Identify which cell holds the provided text, then report its (x, y) central coordinate. 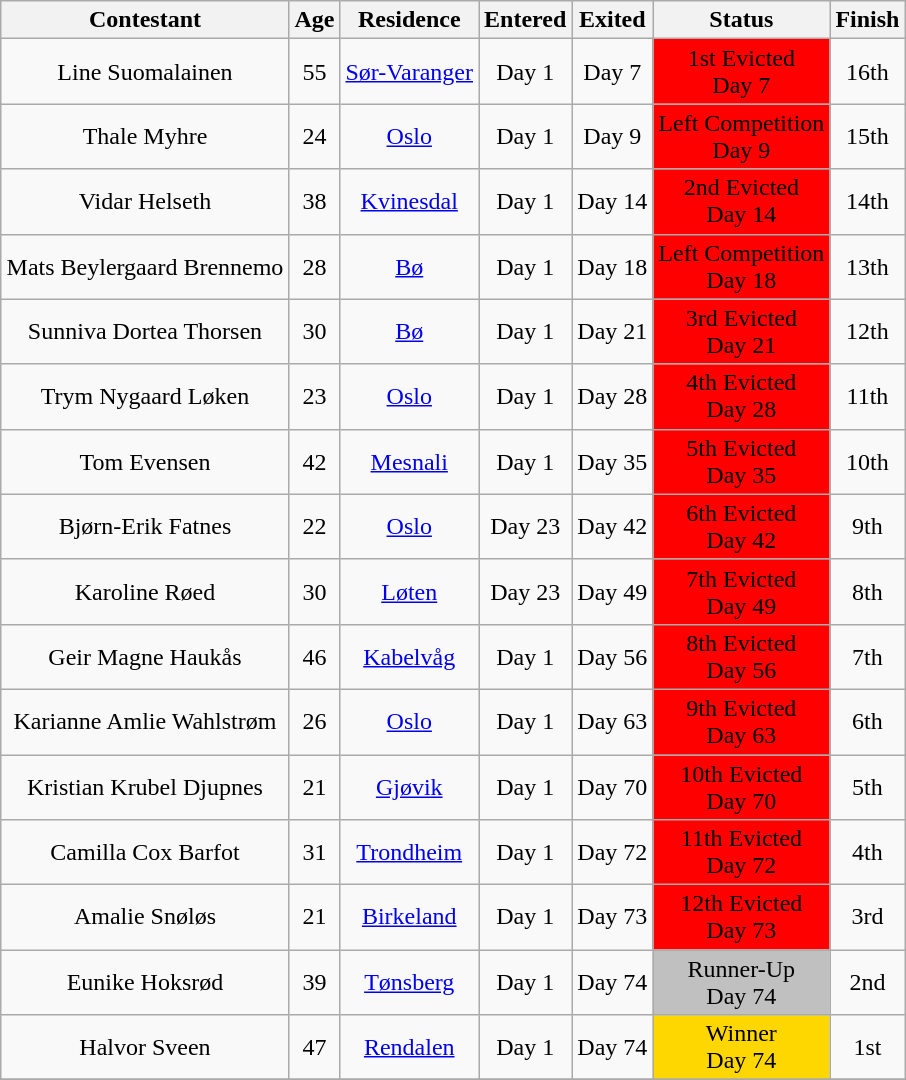
15th (868, 136)
8th EvictedDay 56 (742, 656)
13th (868, 266)
Residence (410, 20)
31 (314, 852)
Day 9 (612, 136)
WinnerDay 74 (742, 1048)
1st EvictedDay 7 (742, 72)
Birkeland (410, 918)
Finish (868, 20)
Left CompetitionDay 9 (742, 136)
11th (868, 396)
11th EvictedDay 72 (742, 852)
38 (314, 202)
7th EvictedDay 49 (742, 592)
12th EvictedDay 73 (742, 918)
Entered (524, 20)
6th (868, 722)
Runner-UpDay 74 (742, 982)
9th EvictedDay 63 (742, 722)
Day 70 (612, 786)
5th (868, 786)
Line Suomalainen (145, 72)
Mats Beylergaard Brennemo (145, 266)
Day 18 (612, 266)
Status (742, 20)
14th (868, 202)
8th (868, 592)
Vidar Helseth (145, 202)
6th EvictedDay 42 (742, 526)
Karoline Røed (145, 592)
Trym Nygaard Løken (145, 396)
9th (868, 526)
Kabelvåg (410, 656)
Day 42 (612, 526)
Mesnali (410, 462)
Kvinesdal (410, 202)
Day 7 (612, 72)
Camilla Cox Barfot (145, 852)
28 (314, 266)
Kristian Krubel Djupnes (145, 786)
47 (314, 1048)
Karianne Amlie Wahlstrøm (145, 722)
Trondheim (410, 852)
Thale Myhre (145, 136)
Sunniva Dortea Thorsen (145, 332)
Left CompetitionDay 18 (742, 266)
Day 49 (612, 592)
Bjørn-Erik Fatnes (145, 526)
Day 56 (612, 656)
3rd EvictedDay 21 (742, 332)
10th EvictedDay 70 (742, 786)
Day 21 (612, 332)
4th (868, 852)
3rd (868, 918)
7th (868, 656)
Contestant (145, 20)
16th (868, 72)
Rendalen (410, 1048)
Geir Magne Haukås (145, 656)
Day 63 (612, 722)
2nd EvictedDay 14 (742, 202)
22 (314, 526)
Løten (410, 592)
Day 28 (612, 396)
10th (868, 462)
Day 72 (612, 852)
Exited (612, 20)
42 (314, 462)
1st (868, 1048)
Gjøvik (410, 786)
5th EvictedDay 35 (742, 462)
24 (314, 136)
55 (314, 72)
2nd (868, 982)
12th (868, 332)
39 (314, 982)
Eunike Hoksrød (145, 982)
Day 35 (612, 462)
Age (314, 20)
46 (314, 656)
4th EvictedDay 28 (742, 396)
Tom Evensen (145, 462)
Sør-Varanger (410, 72)
23 (314, 396)
Halvor Sveen (145, 1048)
Day 14 (612, 202)
Tønsberg (410, 982)
Amalie Snøløs (145, 918)
26 (314, 722)
Day 73 (612, 918)
